Capture the cell that displays the provided text and extract its (x, y) central coordinate. 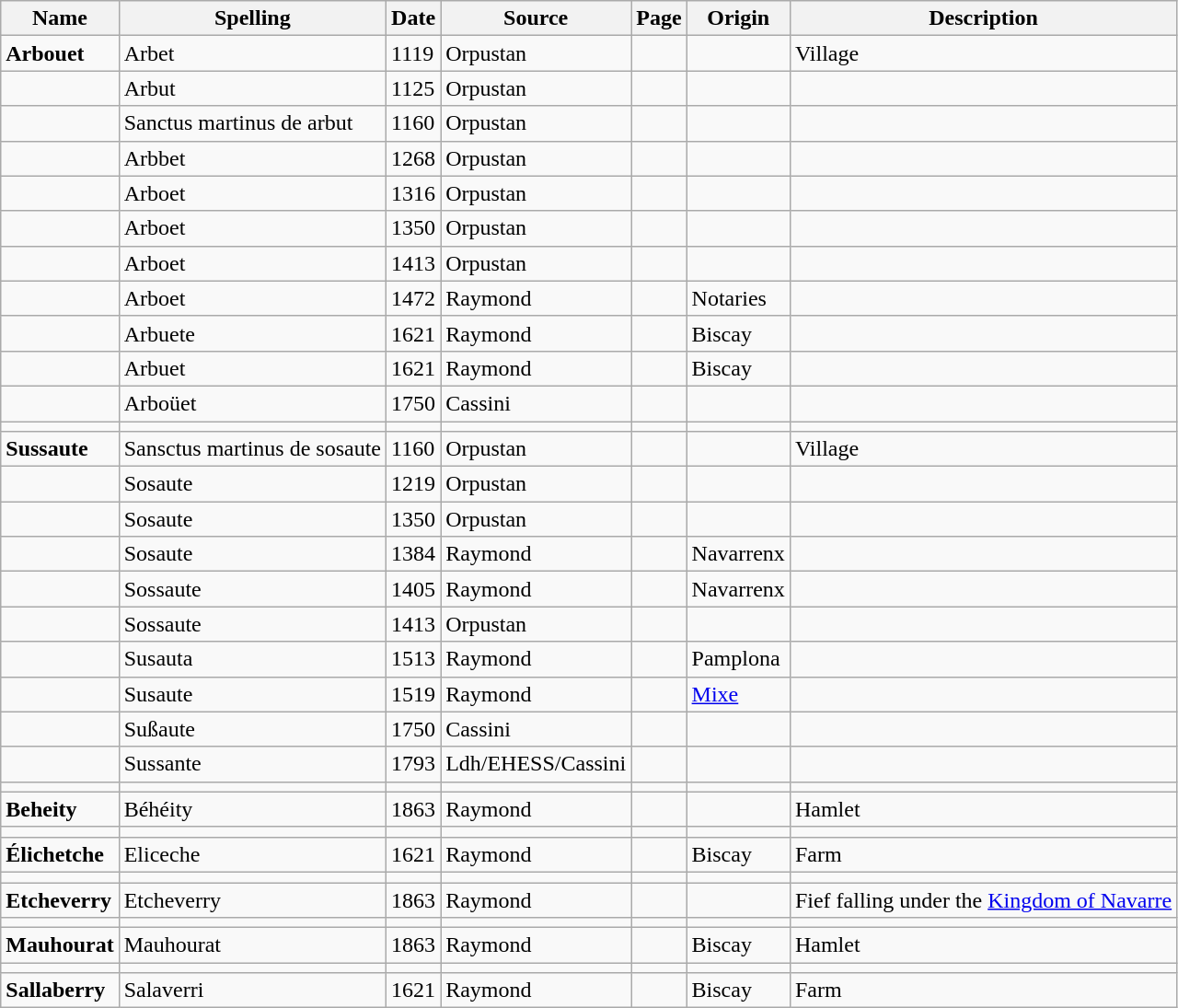
Arbuete (252, 333)
Name (60, 18)
Source (536, 18)
1513 (414, 659)
Arbut (252, 88)
Susauta (252, 659)
Arbouet (60, 53)
1519 (414, 694)
Sallaberry (60, 991)
1793 (414, 764)
Sussante (252, 764)
1268 (414, 158)
1316 (414, 193)
Page (659, 18)
1472 (414, 298)
Origin (738, 18)
Sußaute (252, 729)
Notaries (738, 298)
Beheity (60, 809)
Sussaute (60, 449)
Description (983, 18)
Fief falling under the Kingdom of Navarre (983, 899)
Spelling (252, 18)
1219 (414, 484)
Ldh/EHESS/Cassini (536, 764)
Salaverri (252, 991)
Susaute (252, 694)
Sanctus martinus de arbut (252, 123)
Béhéity (252, 809)
Sansctus martinus de sosaute (252, 449)
1119 (414, 53)
Élichetche (60, 854)
Pamplona (738, 659)
Arboüet (252, 403)
Arbuet (252, 368)
1384 (414, 554)
Eliceche (252, 854)
1125 (414, 88)
Date (414, 18)
Arbet (252, 53)
1405 (414, 589)
Mixe (738, 694)
Arbbet (252, 158)
